From the cell containing the given text, extract its center point as [X, Y] coordinate. 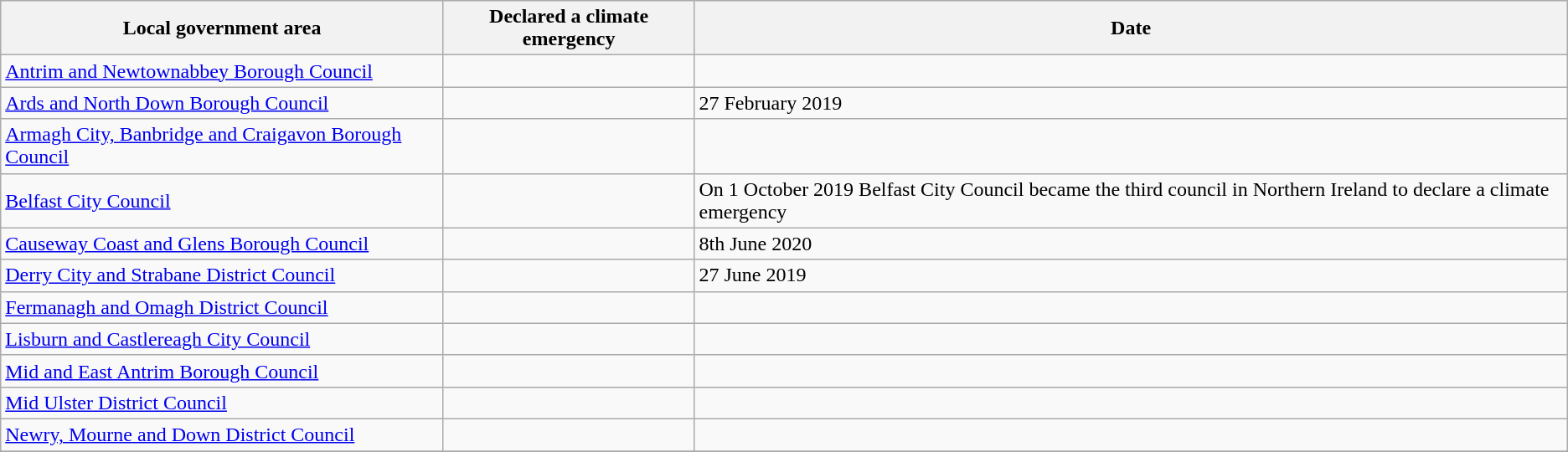
Lisburn and Castlereagh City Council [223, 339]
Antrim and Newtownabbey Borough Council [223, 71]
Mid Ulster District Council [223, 403]
Derry City and Strabane District Council [223, 275]
Causeway Coast and Glens Borough Council [223, 244]
8th June 2020 [1131, 244]
Declared a climate emergency [569, 28]
27 June 2019 [1131, 275]
Newry, Mourne and Down District Council [223, 434]
Mid and East Antrim Borough Council [223, 371]
Fermanagh and Omagh District Council [223, 307]
Date [1131, 28]
Belfast City Council [223, 201]
27 February 2019 [1131, 103]
Armagh City, Banbridge and Craigavon Borough Council [223, 146]
On 1 October 2019 Belfast City Council became the third council in Northern Ireland to declare a climate emergency [1131, 201]
Ards and North Down Borough Council [223, 103]
Local government area [223, 28]
